Detect which cell encompasses the target text, then output its [x, y] center coordinate. 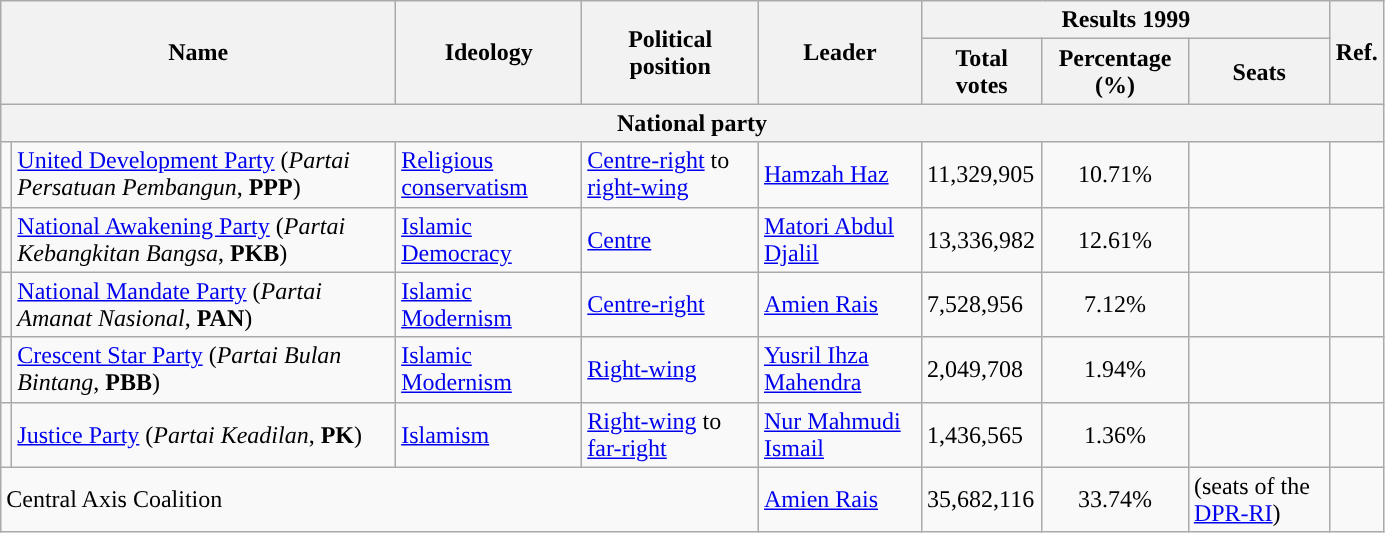
12.61% [1116, 240]
Yusril Ihza Mahendra [840, 370]
Justice Party (Partai Keadilan, PK) [204, 434]
1.36% [1116, 434]
7,528,956 [982, 304]
Centre-right [670, 304]
(seats of the DPR-RI) [1259, 500]
33.74% [1116, 500]
35,682,116 [982, 500]
Name [198, 52]
11,329,905 [982, 174]
Right-wing [670, 370]
Nur Mahmudi Ismail [840, 434]
Total votes [982, 72]
13,336,982 [982, 240]
2,049,708 [982, 370]
10.71% [1116, 174]
Right-wing to far-right [670, 434]
Leader [840, 52]
National party [692, 123]
Political position [670, 52]
Religious conservatism [489, 174]
Percentage (%) [1116, 72]
Hamzah Haz [840, 174]
Crescent Star Party (Partai Bulan Bintang, PBB) [204, 370]
Results 1999 [1126, 20]
Ref. [1356, 52]
Centre-right to right-wing [670, 174]
National Awakening Party (Partai Kebangkitan Bangsa, PKB) [204, 240]
7.12% [1116, 304]
National Mandate Party (Partai Amanat Nasional, PAN) [204, 304]
Seats [1259, 72]
Matori Abdul Djalil [840, 240]
United Development Party (Partai Persatuan Pembangun, PPP) [204, 174]
Centre [670, 240]
Ideology [489, 52]
1,436,565 [982, 434]
1.94% [1116, 370]
Central Axis Coalition [380, 500]
Islamic Democracy [489, 240]
Islamism [489, 434]
